Detect which cell encompasses the target text, then output its [X, Y] center coordinate. 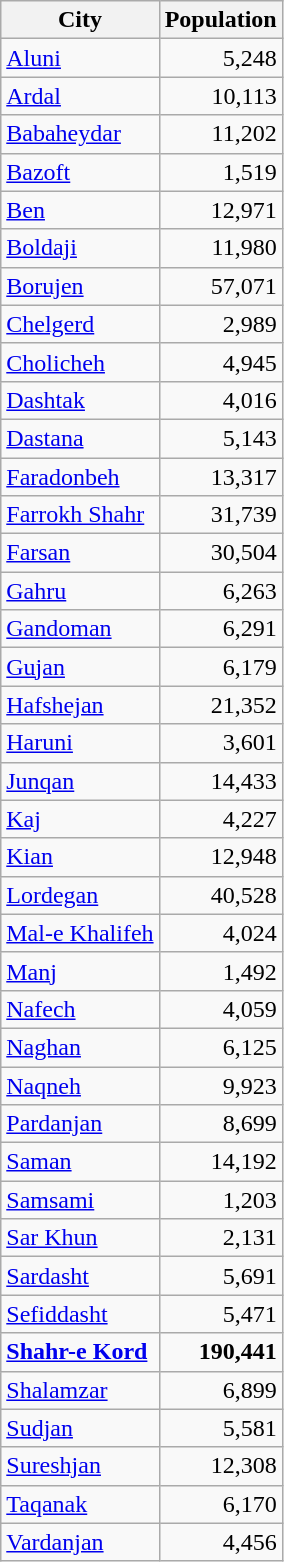
6,179 [220, 667]
Saman [80, 1162]
8,699 [220, 1124]
Borujen [80, 286]
Boldaji [80, 248]
1,519 [220, 172]
Mal-e Khalifeh [80, 933]
Shahr-e Kord [80, 1352]
4,227 [220, 819]
6,899 [220, 1390]
Bazoft [80, 172]
57,071 [220, 286]
Chelgerd [80, 324]
2,131 [220, 1238]
Kian [80, 857]
Sardasht [80, 1276]
Cholicheh [80, 362]
Hafshejan [80, 705]
Babaheydar [80, 134]
Faradonbeh [80, 477]
10,113 [220, 96]
Haruni [80, 743]
Sudjan [80, 1428]
12,971 [220, 210]
Sar Khun [80, 1238]
30,504 [220, 553]
4,945 [220, 362]
6,125 [220, 1047]
4,059 [220, 1009]
14,192 [220, 1162]
4,024 [220, 933]
6,263 [220, 591]
1,203 [220, 1200]
5,248 [220, 58]
5,581 [220, 1428]
13,317 [220, 477]
Gandoman [80, 629]
Naghan [80, 1047]
Shalamzar [80, 1390]
Lordegan [80, 895]
5,691 [220, 1276]
Gujan [80, 667]
Gahru [80, 591]
5,143 [220, 438]
Sureshjan [80, 1466]
6,170 [220, 1504]
Junqan [80, 781]
11,202 [220, 134]
Population [220, 20]
2,989 [220, 324]
City [80, 20]
5,471 [220, 1314]
Pardanjan [80, 1124]
Samsami [80, 1200]
Aluni [80, 58]
11,980 [220, 248]
Ardal [80, 96]
9,923 [220, 1085]
6,291 [220, 629]
Kaj [80, 819]
Vardanjan [80, 1542]
Farsan [80, 553]
190,441 [220, 1352]
Taqanak [80, 1504]
Farrokh Shahr [80, 515]
4,016 [220, 400]
40,528 [220, 895]
3,601 [220, 743]
4,456 [220, 1542]
12,308 [220, 1466]
Nafech [80, 1009]
Naqneh [80, 1085]
Dastana [80, 438]
12,948 [220, 857]
Manj [80, 971]
21,352 [220, 705]
1,492 [220, 971]
31,739 [220, 515]
14,433 [220, 781]
Sefiddasht [80, 1314]
Ben [80, 210]
Dashtak [80, 400]
